Locate the cell with the specified text and output its [x, y] center coordinate. 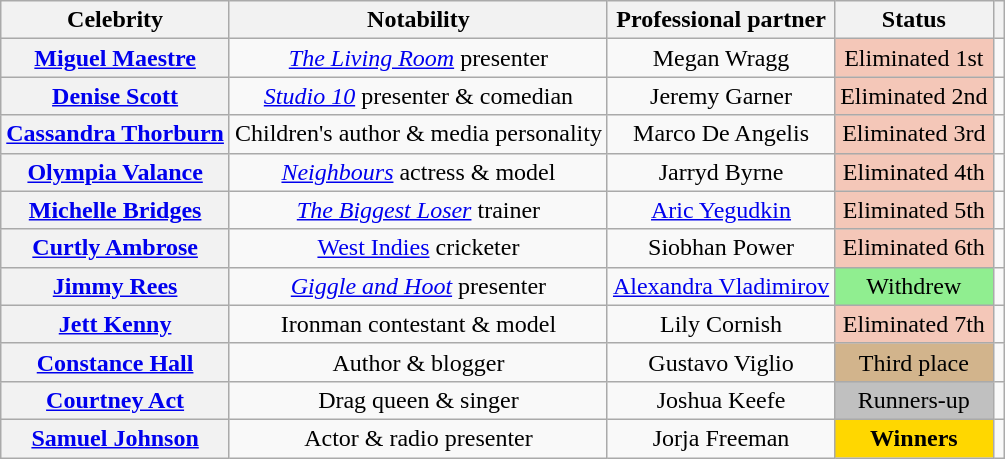
Jimmy Rees [116, 286]
Eliminated 2nd [914, 96]
Withdrew [914, 286]
Alexandra Vladimirov [720, 286]
Aric Yegudkin [720, 210]
The Biggest Loser trainer [418, 210]
Curtly Ambrose [116, 248]
Children's author & media personality [418, 134]
Status [914, 20]
Eliminated 6th [914, 248]
Miguel Maestre [116, 58]
Neighbours actress & model [418, 172]
Notability [418, 20]
Siobhan Power [720, 248]
Winners [914, 438]
West Indies cricketer [418, 248]
Eliminated 1st [914, 58]
Actor & radio presenter [418, 438]
Eliminated 3rd [914, 134]
Jett Kenny [116, 324]
Eliminated 4th [914, 172]
Megan Wragg [720, 58]
Constance Hall [116, 362]
Jeremy Garner [720, 96]
Joshua Keefe [720, 400]
Professional partner [720, 20]
Giggle and Hoot presenter [418, 286]
Olympia Valance [116, 172]
Studio 10 presenter & comedian [418, 96]
Michelle Bridges [116, 210]
Marco De Angelis [720, 134]
Eliminated 5th [914, 210]
Denise Scott [116, 96]
Eliminated 7th [914, 324]
Jorja Freeman [720, 438]
Celebrity [116, 20]
Author & blogger [418, 362]
Ironman contestant & model [418, 324]
The Living Room presenter [418, 58]
Samuel Johnson [116, 438]
Cassandra Thorburn [116, 134]
Third place [914, 362]
Drag queen & singer [418, 400]
Courtney Act [116, 400]
Gustavo Viglio [720, 362]
Lily Cornish [720, 324]
Jarryd Byrne [720, 172]
Runners-up [914, 400]
